Determine the (x, y) coordinate at the center of the cell enclosing the given text.  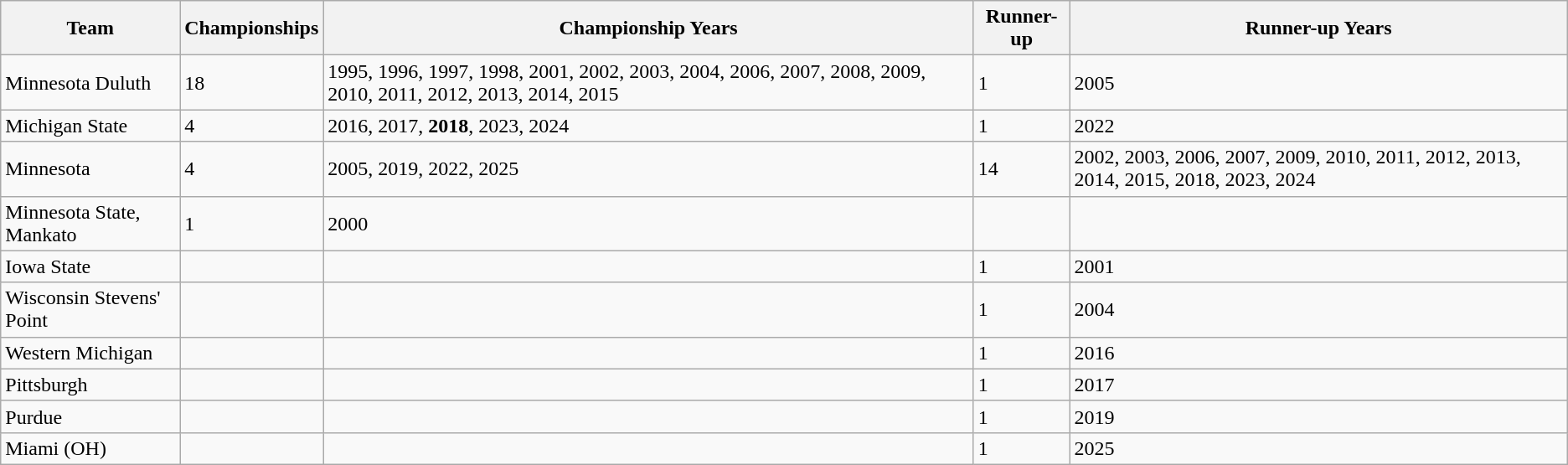
2005, 2019, 2022, 2025 (648, 169)
2016, 2017, 2018, 2023, 2024 (648, 126)
Minnesota Duluth (90, 82)
Minnesota (90, 169)
2022 (1318, 126)
2016 (1318, 353)
Western Michigan (90, 353)
2019 (1318, 416)
1995, 1996, 1997, 1998, 2001, 2002, 2003, 2004, 2006, 2007, 2008, 2009, 2010, 2011, 2012, 2013, 2014, 2015 (648, 82)
Wisconsin Stevens' Point (90, 310)
Michigan State (90, 126)
Purdue (90, 416)
14 (1022, 169)
Team (90, 28)
Runner-up Years (1318, 28)
2005 (1318, 82)
Pittsburgh (90, 385)
Minnesota State, Mankato (90, 223)
Miami (OH) (90, 448)
2000 (648, 223)
2004 (1318, 310)
Runner-up (1022, 28)
18 (251, 82)
Championship Years (648, 28)
Championships (251, 28)
2002, 2003, 2006, 2007, 2009, 2010, 2011, 2012, 2013, 2014, 2015, 2018, 2023, 2024 (1318, 169)
2025 (1318, 448)
2017 (1318, 385)
Iowa State (90, 266)
2001 (1318, 266)
